Locate the cell with the specified text and output its (X, Y) center coordinate. 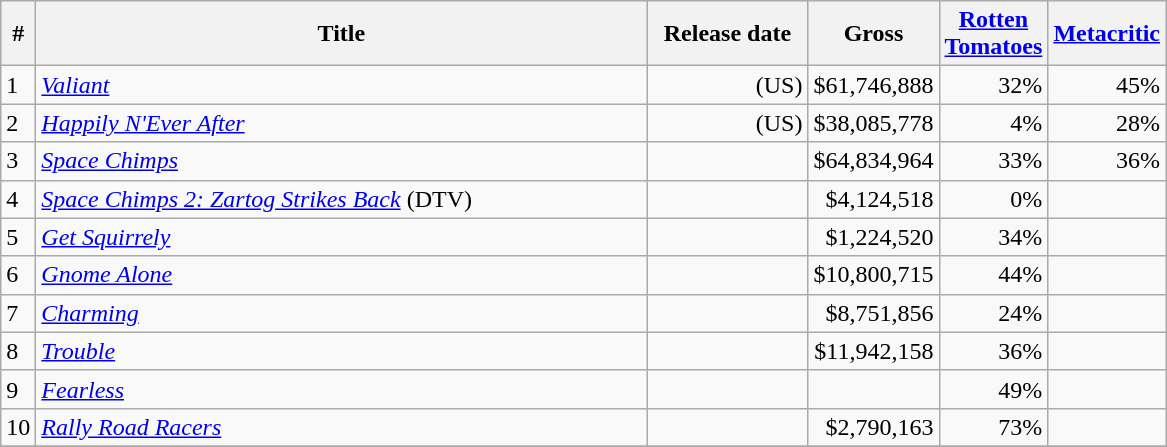
Fearless (342, 389)
Metacritic (1107, 34)
$8,751,856 (874, 313)
$64,834,964 (874, 161)
8 (18, 351)
Title (342, 34)
Gnome Alone (342, 275)
7 (18, 313)
34% (994, 237)
24% (994, 313)
$2,790,163 (874, 427)
9 (18, 389)
$10,800,715 (874, 275)
28% (1107, 123)
33% (994, 161)
$38,085,778 (874, 123)
Space Chimps 2: Zartog Strikes Back (DTV) (342, 199)
73% (994, 427)
45% (1107, 85)
4% (994, 123)
6 (18, 275)
0% (994, 199)
Happily N'Ever After (342, 123)
4 (18, 199)
10 (18, 427)
Valiant (342, 85)
$4,124,518 (874, 199)
Gross (874, 34)
3 (18, 161)
Rotten Tomatoes (994, 34)
5 (18, 237)
$61,746,888 (874, 85)
49% (994, 389)
Trouble (342, 351)
Rally Road Racers (342, 427)
44% (994, 275)
Get Squirrely (342, 237)
Charming (342, 313)
$1,224,520 (874, 237)
# (18, 34)
1 (18, 85)
32% (994, 85)
Release date (728, 34)
$11,942,158 (874, 351)
Space Chimps (342, 161)
2 (18, 123)
